Output the (x, y) coordinate of the center of the cell containing the given text.  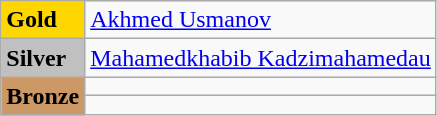
Mahamedkhabib Kadzimahamedau (261, 58)
Bronze (43, 96)
Akhmed Usmanov (261, 20)
Gold (43, 20)
Silver (43, 58)
